Search for the cell housing the specified text and yield its [x, y] center coordinate. 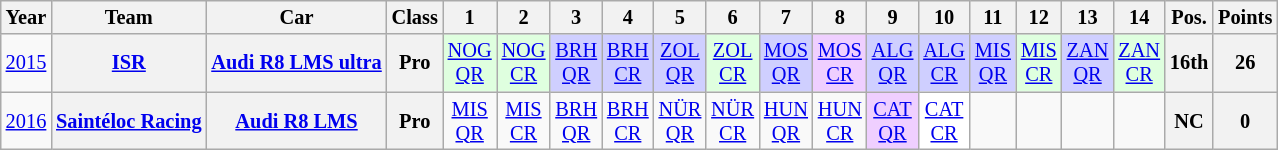
ZANQR [1088, 63]
Pos. [1189, 17]
Car [296, 17]
Class [415, 17]
Year [26, 17]
NC [1189, 121]
NÜRQR [680, 121]
14 [1139, 17]
26 [1245, 63]
10 [944, 17]
8 [840, 17]
HUNQR [786, 121]
ZOLQR [680, 63]
6 [732, 17]
1 [470, 17]
ALGQR [893, 63]
ALGCR [944, 63]
12 [1039, 17]
NOGQR [470, 63]
ISR [128, 63]
2016 [26, 121]
16th [1189, 63]
ZANCR [1139, 63]
Team [128, 17]
Audi R8 LMS [296, 121]
4 [628, 17]
11 [993, 17]
Saintéloc Racing [128, 121]
5 [680, 17]
2 [524, 17]
NÜRCR [732, 121]
3 [576, 17]
HUNCR [840, 121]
MOSCR [840, 63]
MOSQR [786, 63]
CATQR [893, 121]
Audi R8 LMS ultra [296, 63]
9 [893, 17]
Points [1245, 17]
CATCR [944, 121]
NOGCR [524, 63]
7 [786, 17]
ZOLCR [732, 63]
0 [1245, 121]
2015 [26, 63]
13 [1088, 17]
